Scan for the cell matching the given text and deliver its (X, Y) coordinate at center. 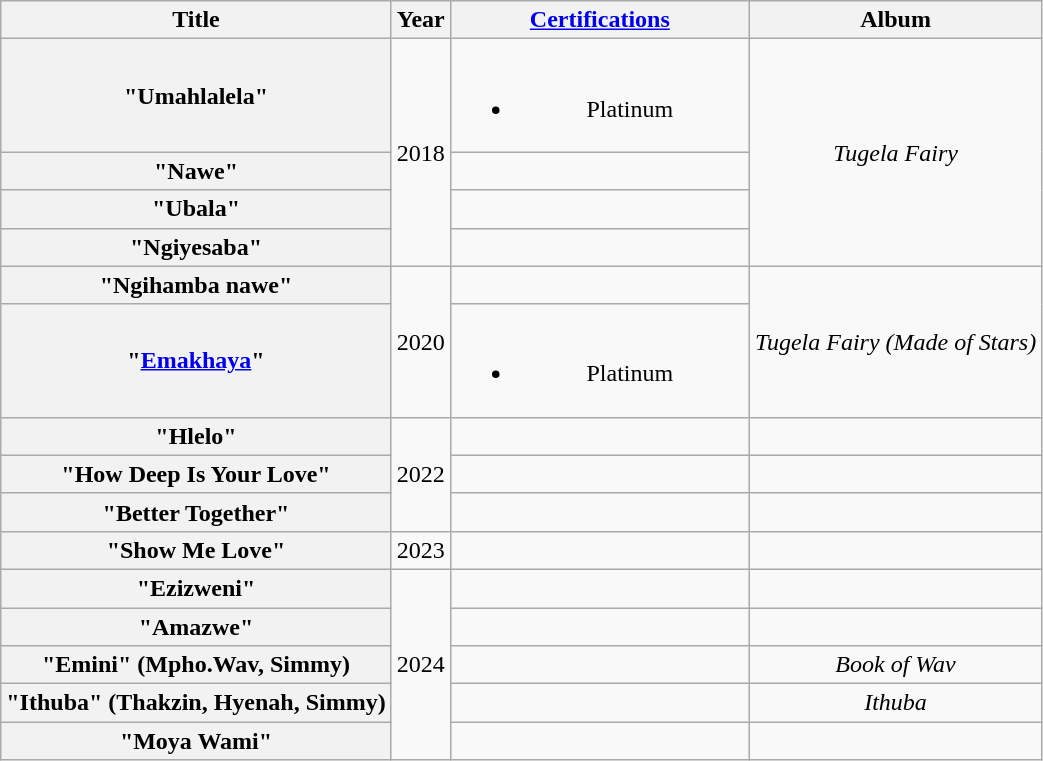
"Ubala" (196, 209)
"Show Me Love" (196, 550)
Year (420, 20)
"Better Together" (196, 512)
"Nawe" (196, 171)
Tugela Fairy (Made of Stars) (895, 342)
Tugela Fairy (895, 152)
2020 (420, 342)
"Amazwe" (196, 627)
"Umahlalela" (196, 96)
Certifications (600, 20)
"Ezizweni" (196, 588)
"How Deep Is Your Love" (196, 474)
Book of Wav (895, 665)
2018 (420, 152)
Album (895, 20)
"Hlelo" (196, 436)
"Ithuba" (Thakzin, Hyenah, Simmy) (196, 703)
"Emakhaya" (196, 360)
2023 (420, 550)
"Moya Wami" (196, 741)
2022 (420, 474)
2024 (420, 664)
"Ngihamba nawe" (196, 285)
"Emini" (Mpho.Wav, Simmy) (196, 665)
Title (196, 20)
Ithuba (895, 703)
"Ngiyesaba" (196, 247)
